Return (x, y) of the center of cell containing provided text 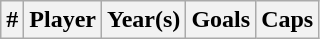
Caps (288, 20)
Goals (221, 20)
Player (63, 20)
Year(s) (144, 20)
# (12, 20)
